Determine the [x, y] coordinate at the center of the cell enclosing the given text.  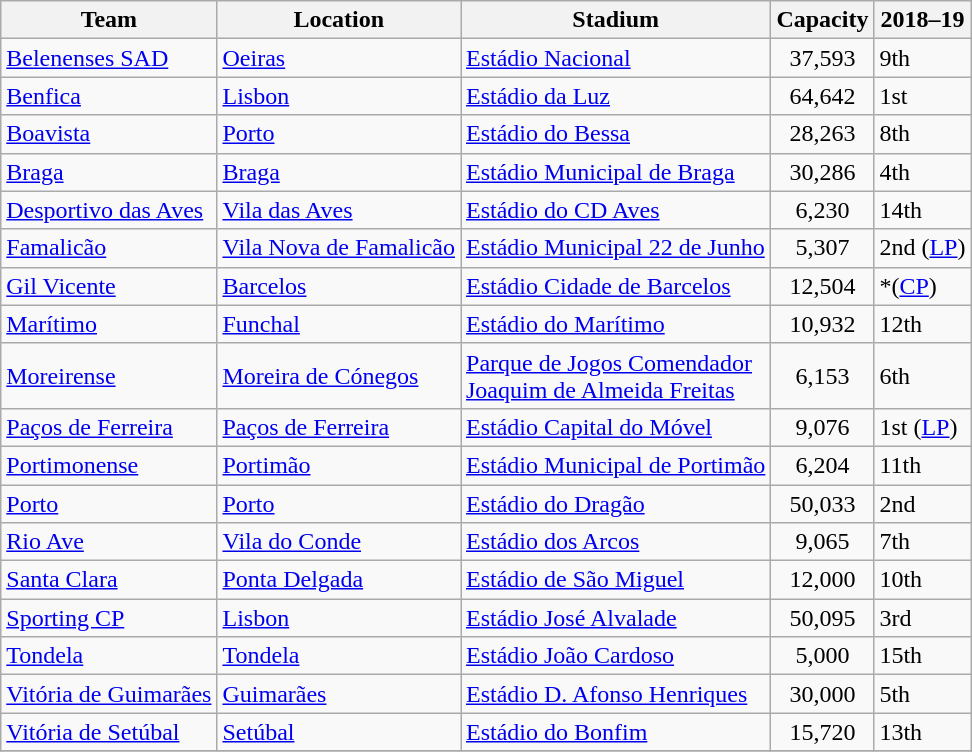
Estádio Municipal 22 de Junho [615, 248]
Vitória de Setúbal [109, 732]
Vila das Aves [339, 210]
Vila Nova de Famalicão [339, 248]
Belenenses SAD [109, 58]
Estádio de São Miguel [615, 580]
1st (LP) [922, 427]
1st [922, 96]
Santa Clara [109, 580]
10,932 [822, 324]
Sporting CP [109, 618]
Setúbal [339, 732]
12,000 [822, 580]
Barcelos [339, 286]
6,153 [822, 376]
Oeiras [339, 58]
11th [922, 465]
Estádio Nacional [615, 58]
Desportivo das Aves [109, 210]
14th [922, 210]
Estádio José Alvalade [615, 618]
30,000 [822, 694]
Boavista [109, 134]
Team [109, 20]
Capacity [822, 20]
Estádio do Dragão [615, 503]
50,033 [822, 503]
2018–19 [922, 20]
Portimonense [109, 465]
2nd [922, 503]
Moreirense [109, 376]
13th [922, 732]
Vila do Conde [339, 542]
Rio Ave [109, 542]
Gil Vicente [109, 286]
15,720 [822, 732]
3rd [922, 618]
30,286 [822, 172]
Location [339, 20]
Famalicão [109, 248]
Estádio Cidade de Barcelos [615, 286]
9,076 [822, 427]
Estádio D. Afonso Henriques [615, 694]
9th [922, 58]
12th [922, 324]
Moreira de Cónegos [339, 376]
Estádio João Cardoso [615, 656]
Benfica [109, 96]
37,593 [822, 58]
4th [922, 172]
5th [922, 694]
Estádio do Marítimo [615, 324]
64,642 [822, 96]
Guimarães [339, 694]
12,504 [822, 286]
10th [922, 580]
Estádio Municipal de Portimão [615, 465]
Estádio do Bessa [615, 134]
Parque de Jogos ComendadorJoaquim de Almeida Freitas [615, 376]
Estádio da Luz [615, 96]
*(CP) [922, 286]
5,000 [822, 656]
6,204 [822, 465]
15th [922, 656]
7th [922, 542]
Stadium [615, 20]
Estádio Capital do Móvel [615, 427]
6th [922, 376]
Funchal [339, 324]
Estádio do CD Aves [615, 210]
Marítimo [109, 324]
Estádio do Bonfim [615, 732]
50,095 [822, 618]
6,230 [822, 210]
Ponta Delgada [339, 580]
Estádio dos Arcos [615, 542]
8th [922, 134]
9,065 [822, 542]
Vitória de Guimarães [109, 694]
28,263 [822, 134]
5,307 [822, 248]
2nd (LP) [922, 248]
Portimão [339, 465]
Estádio Municipal de Braga [615, 172]
